Identify which cell holds the provided text, then report its (X, Y) central coordinate. 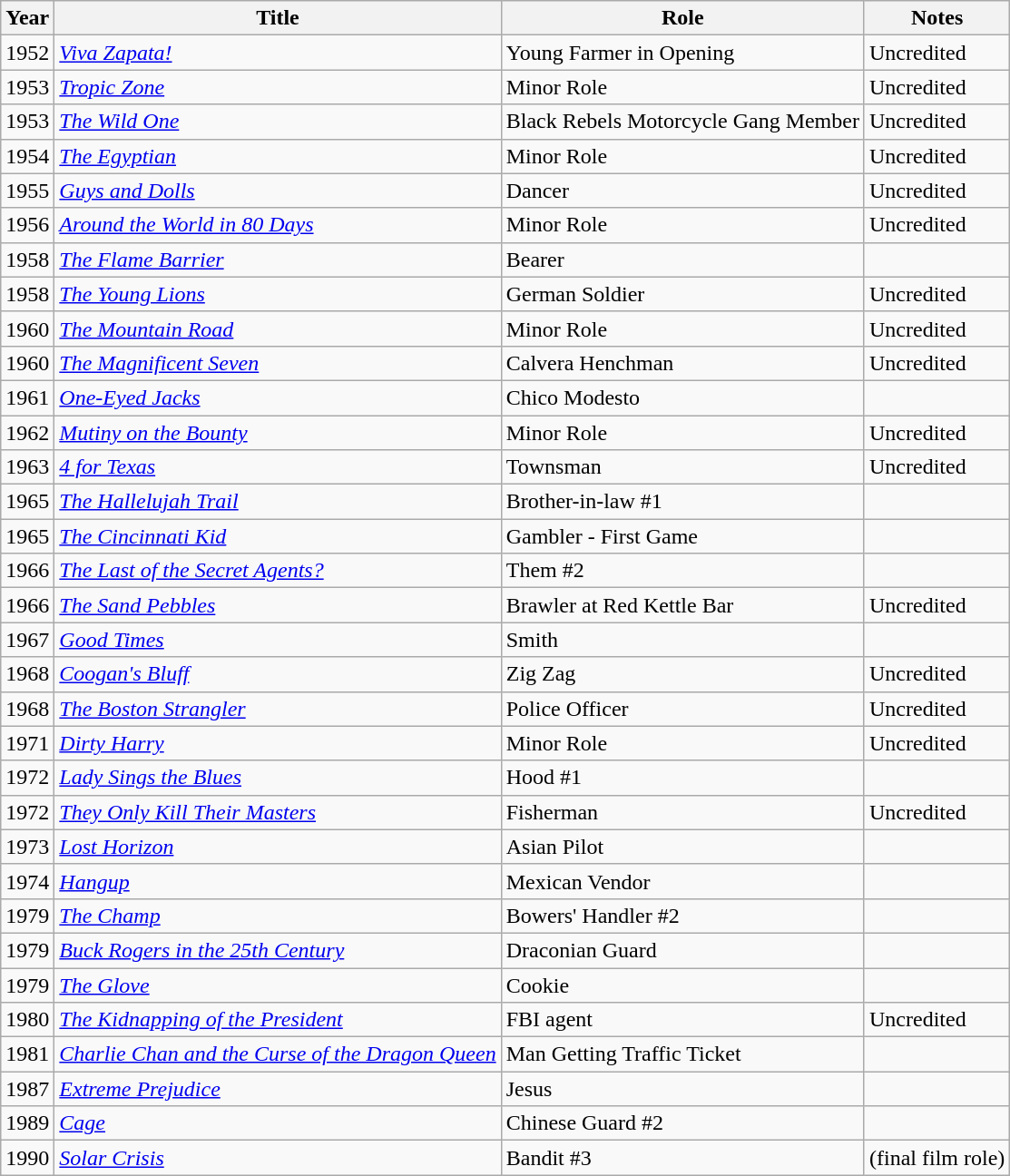
1963 (27, 467)
Townsman (682, 467)
Notes (936, 18)
The Kidnapping of the President (278, 1020)
Zig Zag (682, 674)
The Champ (278, 916)
Hood #1 (682, 778)
1980 (27, 1020)
Police Officer (682, 709)
Chinese Guard #2 (682, 1123)
Cookie (682, 985)
Man Getting Traffic Ticket (682, 1054)
1973 (27, 847)
1974 (27, 881)
Young Farmer in Opening (682, 53)
Them #2 (682, 571)
Bandit #3 (682, 1158)
1961 (27, 397)
FBI agent (682, 1020)
The Glove (278, 985)
The Hallelujah Trail (278, 502)
1990 (27, 1158)
Calvera Henchman (682, 363)
1971 (27, 743)
Fisherman (682, 812)
German Soldier (682, 294)
Around the World in 80 Days (278, 225)
Role (682, 18)
Mexican Vendor (682, 881)
Draconian Guard (682, 950)
Brother-in-law #1 (682, 502)
Guys and Dolls (278, 191)
They Only Kill Their Masters (278, 812)
Tropic Zone (278, 87)
The Boston Strangler (278, 709)
Mutiny on the Bounty (278, 433)
1967 (27, 640)
Brawler at Red Kettle Bar (682, 605)
The Magnificent Seven (278, 363)
1981 (27, 1054)
Cage (278, 1123)
1962 (27, 433)
Hangup (278, 881)
Black Rebels Motorcycle Gang Member (682, 122)
Coogan's Bluff (278, 674)
The Mountain Road (278, 328)
Asian Pilot (682, 847)
The Cincinnati Kid (278, 536)
Jesus (682, 1089)
Dancer (682, 191)
1955 (27, 191)
Gambler - First Game (682, 536)
(final film role) (936, 1158)
Charlie Chan and the Curse of the Dragon Queen (278, 1054)
1989 (27, 1123)
The Egyptian (278, 156)
1954 (27, 156)
Lady Sings the Blues (278, 778)
The Young Lions (278, 294)
Viva Zapata! (278, 53)
Dirty Harry (278, 743)
One-Eyed Jacks (278, 397)
Smith (682, 640)
The Sand Pebbles (278, 605)
The Flame Barrier (278, 260)
Title (278, 18)
Lost Horizon (278, 847)
1987 (27, 1089)
Bearer (682, 260)
Extreme Prejudice (278, 1089)
Buck Rogers in the 25th Century (278, 950)
Solar Crisis (278, 1158)
The Last of the Secret Agents? (278, 571)
Bowers' Handler #2 (682, 916)
The Wild One (278, 122)
Year (27, 18)
4 for Texas (278, 467)
Good Times (278, 640)
Chico Modesto (682, 397)
1952 (27, 53)
1956 (27, 225)
